Output the [X, Y] coordinate of the center of the cell containing the given text.  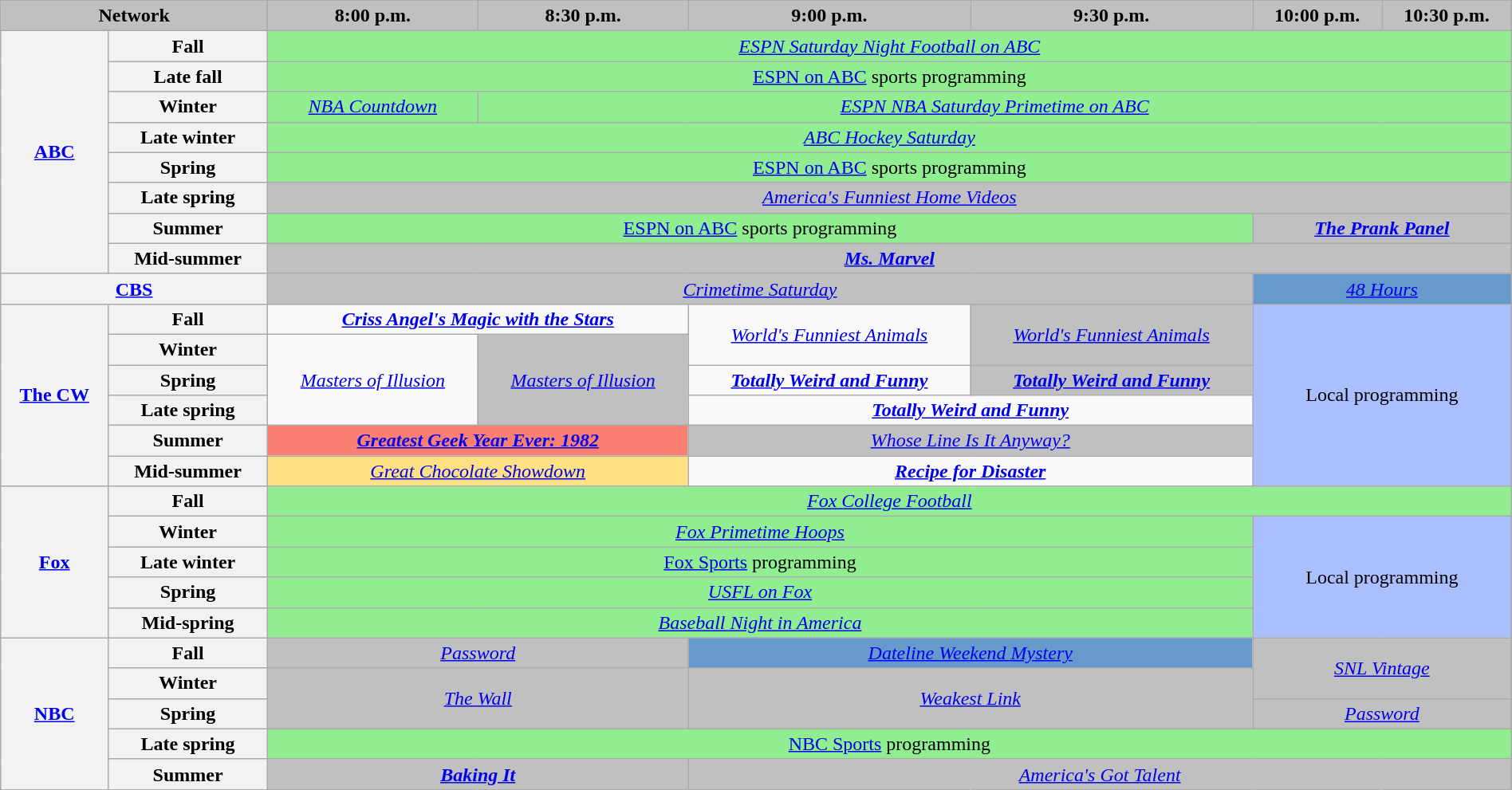
Crimetime Saturday [759, 289]
Fox Sports programming [759, 562]
9:30 p.m. [1112, 16]
ESPN NBA Saturday Primetime on ABC [994, 107]
Baseball Night in America [759, 623]
8:00 p.m. [372, 16]
48 Hours [1381, 289]
ESPN Saturday Night Football on ABC [889, 46]
10:00 p.m. [1317, 16]
Whose Line Is It Anyway? [970, 441]
CBS [134, 289]
ABC Hockey Saturday [889, 137]
The Prank Panel [1381, 228]
ABC [54, 152]
10:30 p.m. [1447, 16]
The CW [54, 395]
Fox [54, 562]
America's Funniest Home Videos [889, 198]
8:30 p.m. [583, 16]
Recipe for Disaster [970, 471]
NBC Sports programming [889, 744]
Dateline Weekend Mystery [970, 653]
NBA Countdown [372, 107]
Great Chocolate Showdown [478, 471]
America's Got Talent [1100, 774]
Fox Primetime Hoops [759, 532]
Mid-spring [188, 623]
9:00 p.m. [829, 16]
Late fall [188, 77]
Baking It [478, 774]
Ms. Marvel [889, 258]
Network [134, 16]
NBC [54, 713]
Fox College Football [889, 501]
Weakest Link [970, 698]
USFL on Fox [759, 592]
Greatest Geek Year Ever: 1982 [478, 441]
Criss Angel's Magic with the Stars [478, 319]
SNL Vintage [1381, 668]
The Wall [478, 698]
